For the text-containing cell, return its midpoint in (X, Y) coordinate format. 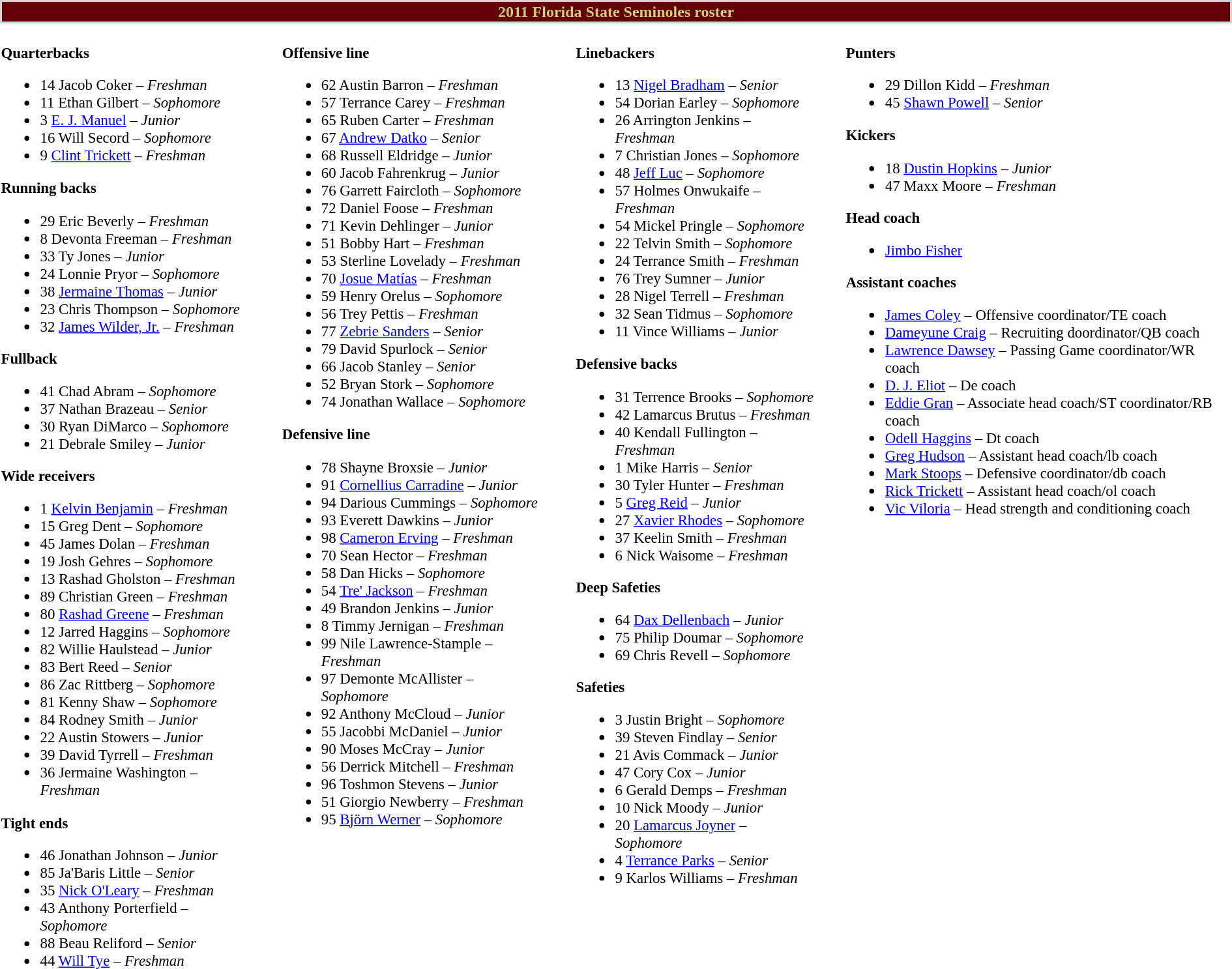
2011 Florida State Seminoles roster (616, 12)
